Return [X, Y] of the center of cell containing provided text 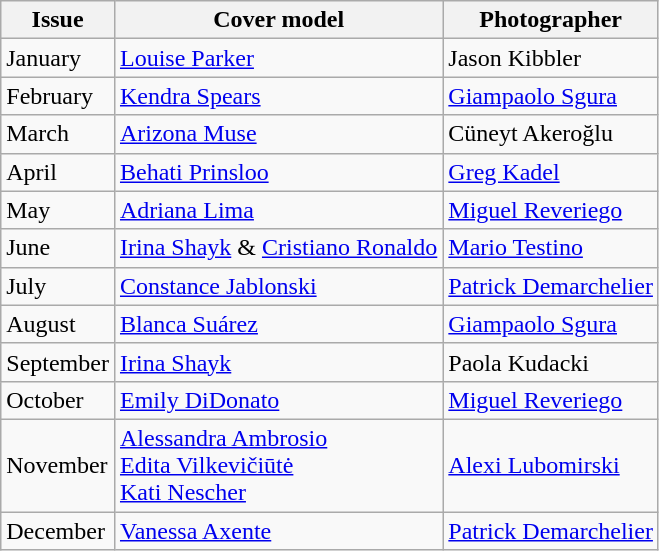
Issue [58, 20]
Irina Shayk & Cristiano Ronaldo [278, 248]
Blanca Suárez [278, 324]
Alessandra AmbrosioEdita VilkevičiūtėKati Nescher [278, 465]
Photographer [551, 20]
May [58, 210]
September [58, 362]
Adriana Lima [278, 210]
Cover model [278, 20]
October [58, 400]
Alexi Lubomirski [551, 465]
November [58, 465]
Kendra Spears [278, 96]
July [58, 286]
Behati Prinsloo [278, 172]
April [58, 172]
Arizona Muse [278, 134]
Emily DiDonato [278, 400]
Irina Shayk [278, 362]
March [58, 134]
Constance Jablonski [278, 286]
June [58, 248]
Louise Parker [278, 58]
Mario Testino [551, 248]
August [58, 324]
Vanessa Axente [278, 531]
February [58, 96]
January [58, 58]
Jason Kibbler [551, 58]
Paola Kudacki [551, 362]
December [58, 531]
Greg Kadel [551, 172]
Cüneyt Akeroğlu [551, 134]
